Scan for the cell matching the given text and deliver its [x, y] coordinate at center. 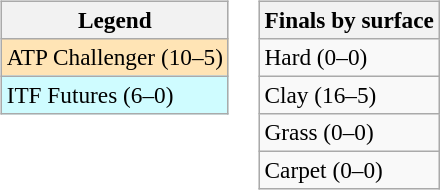
Grass (0–0) [349, 133]
Carpet (0–0) [349, 171]
Legend [114, 20]
Clay (16–5) [349, 95]
ATP Challenger (10–5) [114, 57]
ITF Futures (6–0) [114, 95]
Hard (0–0) [349, 57]
Finals by surface [349, 20]
